Provide the (x, y) coordinate of the cell's center where the given text is located.  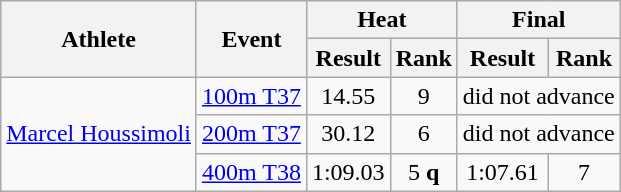
Athlete (99, 39)
5 q (424, 172)
30.12 (348, 134)
7 (584, 172)
6 (424, 134)
Marcel Houssimoli (99, 134)
1:09.03 (348, 172)
Final (538, 20)
Heat (382, 20)
14.55 (348, 96)
1:07.61 (502, 172)
9 (424, 96)
Event (251, 39)
200m T37 (251, 134)
100m T37 (251, 96)
400m T38 (251, 172)
